Extract the (x, y) coordinate from the center of the cell holding the provided text.  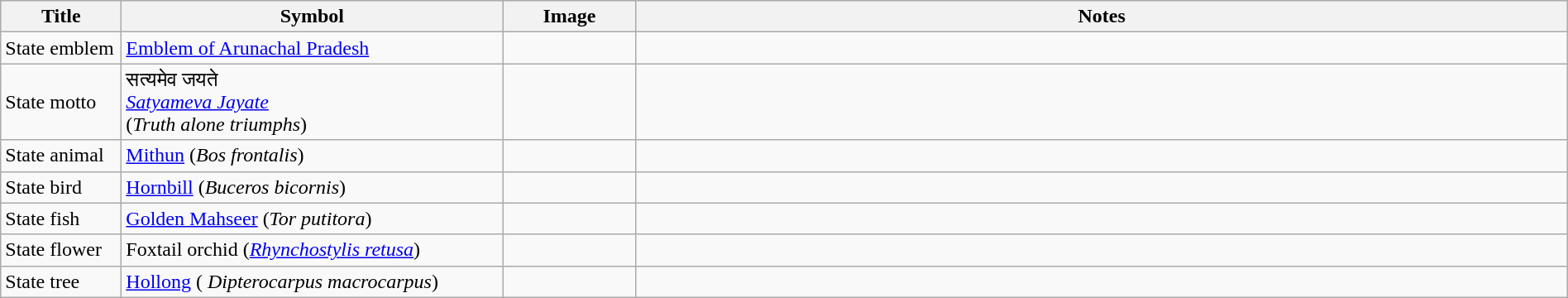
Golden Mahseer (Tor putitora) (313, 219)
Hollong ( Dipterocarpus macrocarpus) (313, 281)
Hornbill (Buceros bicornis) (313, 187)
सत्यमेव जयते Satyameva Jayate (Truth alone triumphs) (313, 102)
State bird (61, 187)
State tree (61, 281)
Notes (1102, 17)
Foxtail orchid (Rhynchostylis retusa) (313, 250)
State fish (61, 219)
Title (61, 17)
Mithun (Bos frontalis) (313, 156)
State animal (61, 156)
State flower (61, 250)
Image (569, 17)
Emblem of Arunachal Pradesh (313, 48)
State emblem (61, 48)
Symbol (313, 17)
State motto (61, 102)
